Search for the cell housing the specified text and yield its (x, y) center coordinate. 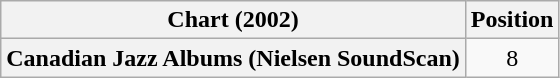
Canadian Jazz Albums (Nielsen SoundScan) (234, 58)
Position (512, 20)
Chart (2002) (234, 20)
8 (512, 58)
